Capture the cell that displays the provided text and extract its [x, y] central coordinate. 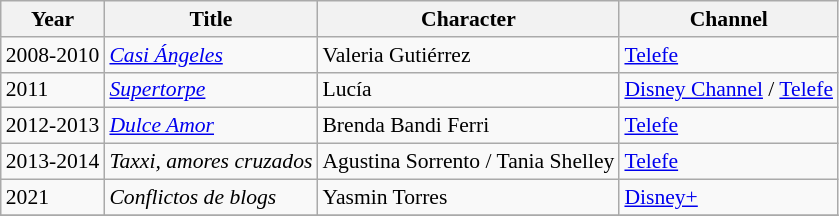
Casi Ángeles [210, 55]
2012-2013 [53, 126]
2021 [53, 197]
2013-2014 [53, 162]
Valeria Gutiérrez [468, 55]
2011 [53, 90]
Channel [728, 19]
Lucía [468, 90]
Brenda Bandi Ferri [468, 126]
Agustina Sorrento / Tania Shelley [468, 162]
Dulce Amor [210, 126]
Yasmin Torres [468, 197]
Character [468, 19]
Year [53, 19]
Title [210, 19]
2008-2010 [53, 55]
Supertorpe [210, 90]
Conflictos de blogs [210, 197]
Disney+ [728, 197]
Disney Channel / Telefe [728, 90]
Taxxi, amores cruzados [210, 162]
